Output the (x, y) coordinate of the center of the cell containing the given text.  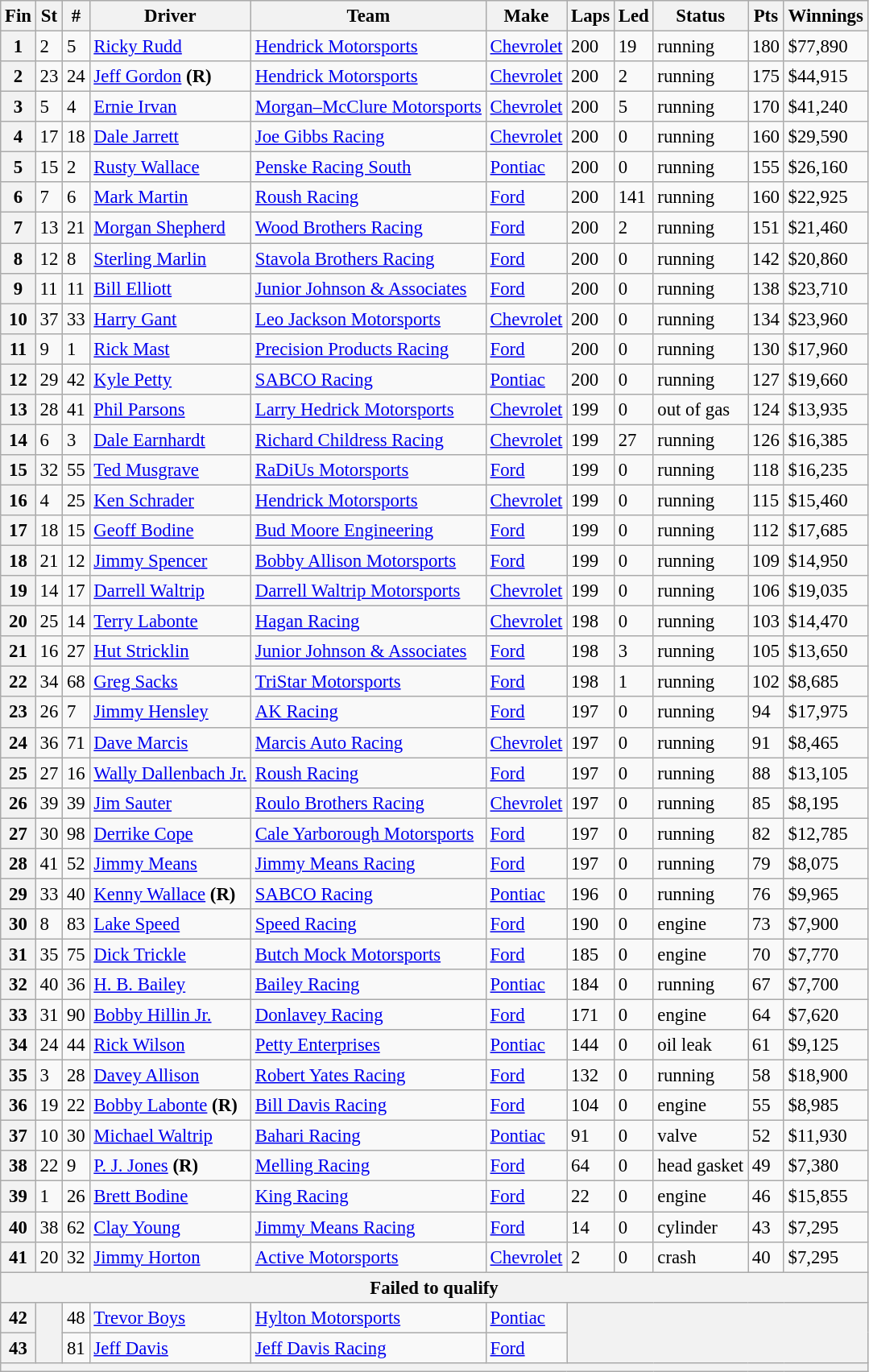
$17,960 (826, 349)
Bud Moore Engineering (368, 531)
Joe Gibbs Racing (368, 137)
Jimmy Means (170, 864)
Jim Sauter (170, 803)
79 (765, 864)
94 (765, 713)
$19,035 (826, 591)
valve (701, 1136)
Make (526, 16)
P. J. Jones (R) (170, 1167)
Butch Mock Motorsports (368, 954)
Mark Martin (170, 197)
$13,650 (826, 651)
cylinder (701, 1227)
83 (76, 924)
Hut Stricklin (170, 651)
$77,890 (826, 47)
Davey Allison (170, 1076)
127 (765, 379)
Michael Waltrip (170, 1136)
TriStar Motorsports (368, 682)
134 (765, 319)
Roulo Brothers Racing (368, 803)
90 (76, 1015)
Harry Gant (170, 319)
H. B. Bailey (170, 985)
184 (591, 985)
$26,160 (826, 167)
Larry Hedrick Motorsports (368, 410)
$7,770 (826, 954)
Trevor Boys (170, 1317)
196 (591, 894)
Active Motorsports (368, 1257)
Wood Brothers Racing (368, 228)
81 (76, 1348)
$9,965 (826, 894)
Bobby Allison Motorsports (368, 561)
$14,470 (826, 622)
$11,930 (826, 1136)
$8,195 (826, 803)
Failed to qualify (434, 1287)
Clay Young (170, 1227)
Fin (19, 16)
$8,465 (826, 742)
Kenny Wallace (R) (170, 894)
Jimmy Hensley (170, 713)
Greg Sacks (170, 682)
Dale Jarrett (170, 137)
142 (765, 258)
Morgan Shepherd (170, 228)
62 (76, 1227)
$17,975 (826, 713)
Robert Yates Racing (368, 1076)
103 (765, 622)
$8,985 (826, 1105)
Kyle Petty (170, 379)
Ricky Rudd (170, 47)
$14,950 (826, 561)
Hagan Racing (368, 622)
67 (765, 985)
Ted Musgrave (170, 470)
$19,660 (826, 379)
190 (591, 924)
$18,900 (826, 1076)
oil leak (701, 1045)
132 (591, 1076)
Pts (765, 16)
Leo Jackson Motorsports (368, 319)
75 (76, 954)
58 (765, 1076)
61 (765, 1045)
46 (765, 1196)
$23,960 (826, 319)
175 (765, 76)
$20,860 (826, 258)
$15,855 (826, 1196)
$44,915 (826, 76)
$7,380 (826, 1167)
73 (765, 924)
Jeff Davis (170, 1348)
151 (765, 228)
Rusty Wallace (170, 167)
Rick Wilson (170, 1045)
$9,125 (826, 1045)
Darrell Waltrip Motorsports (368, 591)
head gasket (701, 1167)
$15,460 (826, 500)
$13,105 (826, 773)
Marcis Auto Racing (368, 742)
Bahari Racing (368, 1136)
106 (765, 591)
170 (765, 107)
Phil Parsons (170, 410)
$12,785 (826, 833)
Geoff Bodine (170, 531)
$8,075 (826, 864)
88 (765, 773)
$16,235 (826, 470)
AK Racing (368, 713)
102 (765, 682)
Ernie Irvan (170, 107)
85 (765, 803)
Driver (170, 16)
Laps (591, 16)
Stavola Brothers Racing (368, 258)
Cale Yarborough Motorsports (368, 833)
$21,460 (826, 228)
Jimmy Spencer (170, 561)
$16,385 (826, 440)
Rick Mast (170, 349)
Penske Racing South (368, 167)
$8,685 (826, 682)
$29,590 (826, 137)
$41,240 (826, 107)
$7,900 (826, 924)
$7,620 (826, 1015)
98 (76, 833)
Brett Bodine (170, 1196)
$23,710 (826, 288)
71 (76, 742)
Melling Racing (368, 1167)
Team (368, 16)
# (76, 16)
Derrike Cope (170, 833)
Dale Earnhardt (170, 440)
118 (765, 470)
185 (591, 954)
144 (591, 1045)
112 (765, 531)
Jeff Davis Racing (368, 1348)
48 (76, 1317)
82 (765, 833)
70 (765, 954)
Bailey Racing (368, 985)
Bill Davis Racing (368, 1105)
138 (765, 288)
Wally Dallenbach Jr. (170, 773)
115 (765, 500)
76 (765, 894)
Donlavey Racing (368, 1015)
Bill Elliott (170, 288)
141 (633, 197)
Bobby Hillin Jr. (170, 1015)
109 (765, 561)
$22,925 (826, 197)
RaDiUs Motorsports (368, 470)
68 (76, 682)
King Racing (368, 1196)
$7,700 (826, 985)
St (48, 16)
Ken Schrader (170, 500)
$13,935 (826, 410)
49 (765, 1167)
Precision Products Racing (368, 349)
180 (765, 47)
Jimmy Horton (170, 1257)
$17,685 (826, 531)
Morgan–McClure Motorsports (368, 107)
Dick Trickle (170, 954)
Hylton Motorsports (368, 1317)
Sterling Marlin (170, 258)
171 (591, 1015)
155 (765, 167)
Lake Speed (170, 924)
Darrell Waltrip (170, 591)
Petty Enterprises (368, 1045)
104 (591, 1105)
Jeff Gordon (R) (170, 76)
Bobby Labonte (R) (170, 1105)
44 (76, 1045)
126 (765, 440)
130 (765, 349)
Dave Marcis (170, 742)
Terry Labonte (170, 622)
out of gas (701, 410)
Status (701, 16)
124 (765, 410)
Winnings (826, 16)
crash (701, 1257)
Speed Racing (368, 924)
Richard Childress Racing (368, 440)
Led (633, 16)
105 (765, 651)
